Return (X, Y) of the center of cell containing provided text 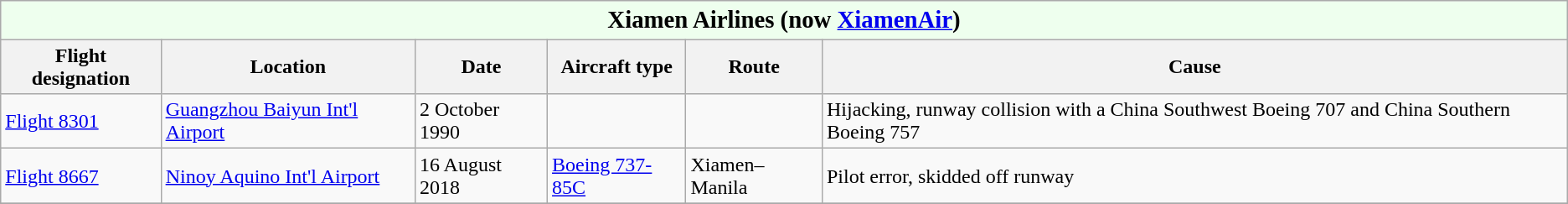
Flight 8667 (80, 176)
Ninoy Aquino Int'l Airport (288, 176)
Flight 8301 (80, 121)
Route (754, 67)
Xiamen–Manila (754, 176)
Location (288, 67)
Hijacking, runway collision with a China Southwest Boeing 707 and China Southern Boeing 757 (1194, 121)
2 October 1990 (481, 121)
Flight designation (80, 67)
Xiamen Airlines (now XiamenAir) (784, 20)
Guangzhou Baiyun Int'l Airport (288, 121)
16 August 2018 (481, 176)
Date (481, 67)
Boeing 737-85C (616, 176)
Pilot error, skidded off runway (1194, 176)
Cause (1194, 67)
Aircraft type (616, 67)
